Extract the [x, y] coordinate from the center of the cell holding the provided text.  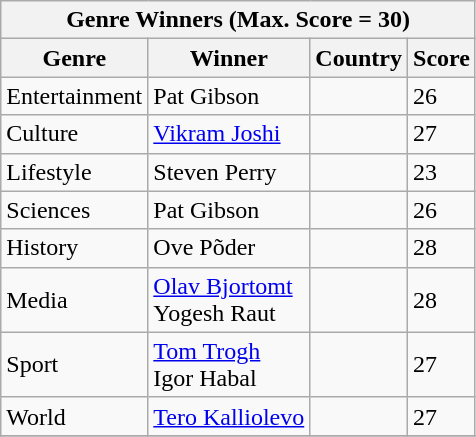
Lifestyle [74, 172]
Media [74, 300]
Genre Winners (Max. Score = 30) [238, 20]
Winner [229, 58]
Steven Perry [229, 172]
Sport [74, 364]
Vikram Joshi [229, 134]
Olav Bjortomt Yogesh Raut [229, 300]
Sciences [74, 210]
World [74, 416]
Tero Kalliolevo [229, 416]
Entertainment [74, 96]
Score [442, 58]
Tom Trogh Igor Habal [229, 364]
Genre [74, 58]
Ove Põder [229, 248]
Country [359, 58]
23 [442, 172]
History [74, 248]
Culture [74, 134]
